Return [X, Y] of the center of cell containing provided text 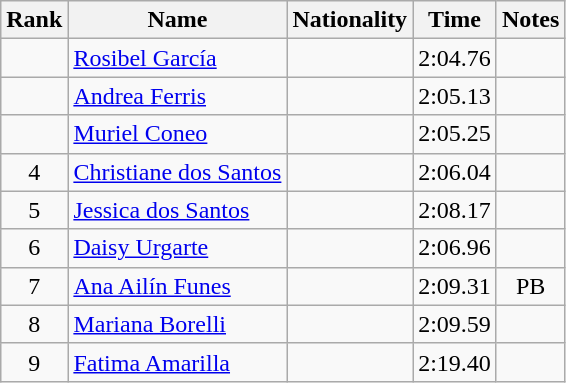
2:06.96 [455, 248]
Fatima Amarilla [178, 362]
8 [34, 324]
Nationality [350, 20]
Muriel Coneo [178, 134]
5 [34, 210]
6 [34, 248]
Jessica dos Santos [178, 210]
2:05.13 [455, 96]
Notes [530, 20]
Name [178, 20]
Daisy Urgarte [178, 248]
2:05.25 [455, 134]
Andrea Ferris [178, 96]
2:09.31 [455, 286]
2:08.17 [455, 210]
4 [34, 172]
2:19.40 [455, 362]
2:06.04 [455, 172]
Christiane dos Santos [178, 172]
7 [34, 286]
Mariana Borelli [178, 324]
Ana Ailín Funes [178, 286]
2:09.59 [455, 324]
2:04.76 [455, 58]
Rank [34, 20]
Time [455, 20]
PB [530, 286]
Rosibel García [178, 58]
9 [34, 362]
